Provide the (X, Y) coordinate of the cell's center where the given text is located.  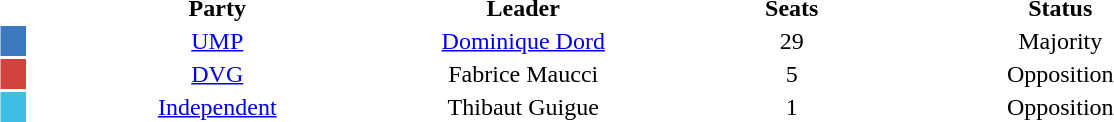
DVG (217, 74)
1 (792, 107)
Dominique Dord (523, 41)
Thibaut Guigue (523, 107)
Fabrice Maucci (523, 74)
29 (792, 41)
Independent (217, 107)
UMP (217, 41)
5 (792, 74)
